Return (x, y) of the center of cell containing provided text 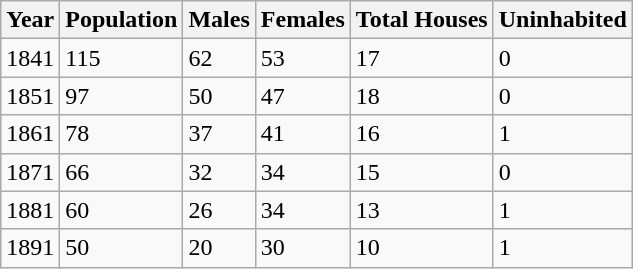
26 (219, 210)
47 (302, 96)
60 (122, 210)
97 (122, 96)
53 (302, 58)
20 (219, 248)
1871 (30, 172)
1891 (30, 248)
Total Houses (422, 20)
Females (302, 20)
62 (219, 58)
Population (122, 20)
13 (422, 210)
66 (122, 172)
115 (122, 58)
Uninhabited (562, 20)
Males (219, 20)
30 (302, 248)
78 (122, 134)
1841 (30, 58)
15 (422, 172)
Year (30, 20)
17 (422, 58)
18 (422, 96)
16 (422, 134)
10 (422, 248)
37 (219, 134)
1861 (30, 134)
32 (219, 172)
1851 (30, 96)
1881 (30, 210)
41 (302, 134)
